From the cell containing the given text, extract its center point as (X, Y) coordinate. 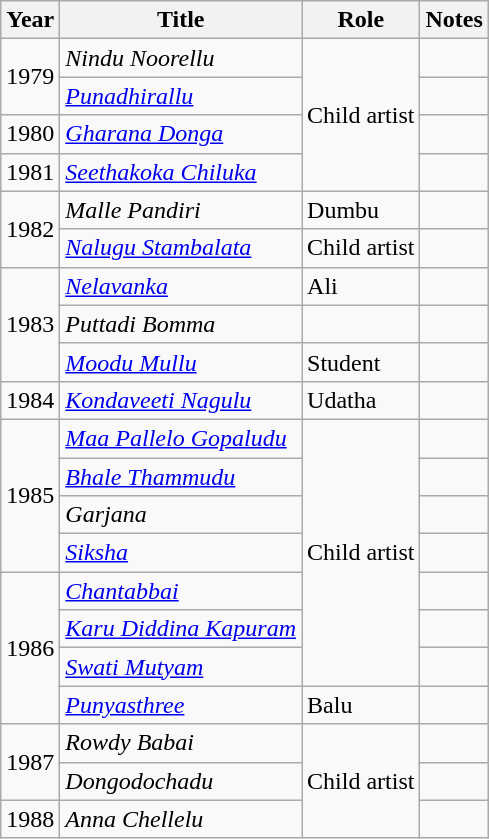
1983 (30, 324)
Dumbu (361, 210)
Rowdy Babai (181, 743)
1982 (30, 229)
Nelavanka (181, 286)
Ali (361, 286)
Puttadi Bomma (181, 324)
Title (181, 20)
Moodu Mullu (181, 362)
1979 (30, 77)
Notes (454, 20)
Chantabbai (181, 591)
Punadhirallu (181, 96)
1980 (30, 134)
Nalugu Stambalata (181, 248)
Student (361, 362)
Seethakoka Chiluka (181, 172)
Siksha (181, 553)
1986 (30, 648)
Balu (361, 705)
Swati Mutyam (181, 667)
Maa Pallelo Gopaludu (181, 438)
1988 (30, 819)
1987 (30, 762)
Anna Chellelu (181, 819)
Garjana (181, 515)
1981 (30, 172)
Bhale Thammudu (181, 477)
Nindu Noorellu (181, 58)
Udatha (361, 400)
Dongodochadu (181, 781)
Kondaveeti Nagulu (181, 400)
Punyasthree (181, 705)
Malle Pandiri (181, 210)
1985 (30, 495)
Gharana Donga (181, 134)
Karu Diddina Kapuram (181, 629)
Role (361, 20)
Year (30, 20)
1984 (30, 400)
